Return the (x, y) coordinate for the center point of the cell that contains the specified text.  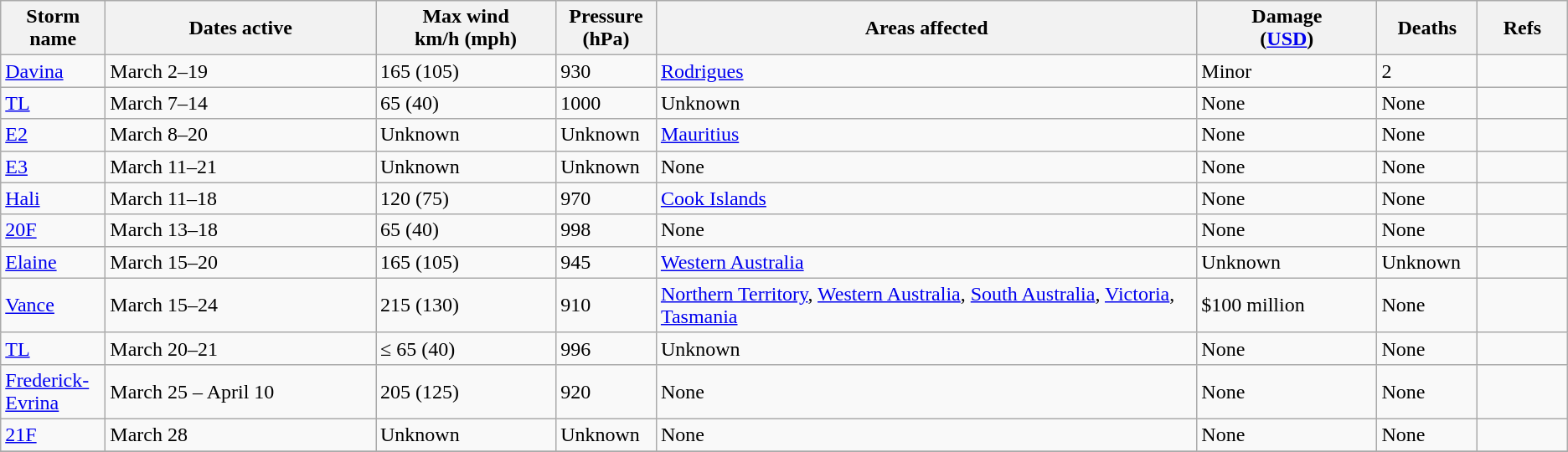
205 (125) (466, 392)
March 13–18 (241, 230)
2 (1427, 71)
20F (54, 230)
≤ 65 (40) (466, 348)
920 (606, 392)
$100 million (1287, 305)
E2 (54, 135)
1000 (606, 103)
Deaths (1427, 28)
March 11–21 (241, 167)
March 28 (241, 434)
March 7–14 (241, 103)
Minor (1287, 71)
March 11–18 (241, 198)
Elaine (54, 262)
Western Australia (926, 262)
Davina (54, 71)
E3 (54, 167)
998 (606, 230)
910 (606, 305)
Hali (54, 198)
930 (606, 71)
Refs (1523, 28)
970 (606, 198)
March 20–21 (241, 348)
March 8–20 (241, 135)
21F (54, 434)
Damage(USD) (1287, 28)
Mauritius (926, 135)
March 25 – April 10 (241, 392)
March 15–20 (241, 262)
Frederick-Evrina (54, 392)
945 (606, 262)
Areas affected (926, 28)
March 2–19 (241, 71)
120 (75) (466, 198)
Cook Islands (926, 198)
March 15–24 (241, 305)
Vance (54, 305)
Pressure(hPa) (606, 28)
Storm name (54, 28)
Dates active (241, 28)
Rodrigues (926, 71)
Northern Territory, Western Australia, South Australia, Victoria, Tasmania (926, 305)
Max windkm/h (mph) (466, 28)
996 (606, 348)
215 (130) (466, 305)
